Output the (x, y) coordinate of the center of the cell containing the given text.  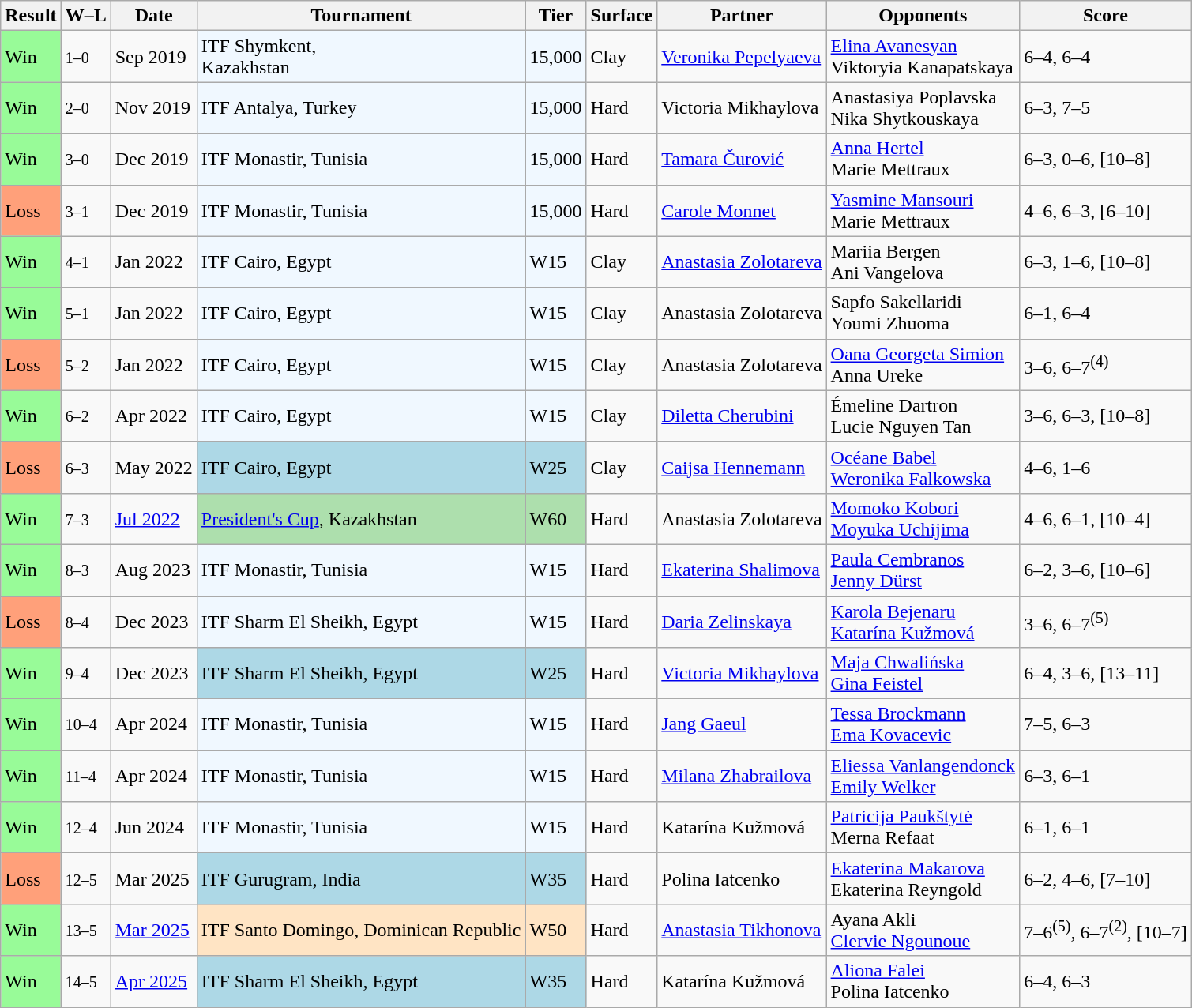
6–3, 6–1 (1106, 776)
Tier (556, 16)
3–6, 6–7(4) (1106, 365)
7–6(5), 6–7(2), [10–7] (1106, 931)
Daria Zelinskaya (742, 621)
Opponents (923, 16)
Score (1106, 16)
6–2, 4–6, [7–10] (1106, 878)
Jul 2022 (153, 518)
6–4, 6–4 (1106, 57)
Sapfo Sakellaridi Youmi Zhuoma (923, 313)
Aliona Falei Polina Iatcenko (923, 981)
11–4 (85, 776)
Paula Cembranos Jenny Dürst (923, 570)
Carole Monnet (742, 210)
Partner (742, 16)
Veronika Pepelyaeva (742, 57)
Anastasiya Poplavska Nika Shytkouskaya (923, 107)
6–1, 6–1 (1106, 828)
Patricija Paukštytė Merna Refaat (923, 828)
12–4 (85, 828)
Ekaterina Shalimova (742, 570)
Milana Zhabrailova (742, 776)
Tessa Brockmann Ema Kovacevic (923, 725)
Ekaterina Makarova Ekaterina Reyngold (923, 878)
14–5 (85, 981)
Aug 2023 (153, 570)
1–0 (85, 57)
Tamara Čurović (742, 160)
3–0 (85, 160)
Caijsa Hennemann (742, 468)
Oana Georgeta Simion Anna Ureke (923, 365)
Diletta Cherubini (742, 416)
W–L (85, 16)
7–3 (85, 518)
6–3, 1–6, [10–8] (1106, 262)
ITF Shymkent, Kazakhstan (361, 57)
Apr 2022 (153, 416)
6–1, 6–4 (1106, 313)
5–2 (85, 365)
Elina Avanesyan Viktoryia Kanapatskaya (923, 57)
4–1 (85, 262)
2–0 (85, 107)
Ayana Akli Clervie Ngounoue (923, 931)
ITF Santo Domingo, Dominican Republic (361, 931)
9–4 (85, 673)
Océane Babel Weronika Falkowska (923, 468)
May 2022 (153, 468)
Apr 2025 (153, 981)
3–6, 6–3, [10–8] (1106, 416)
Maja Chwalińska Gina Feistel (923, 673)
5–1 (85, 313)
Momoko Kobori Moyuka Uchijima (923, 518)
Result (31, 16)
6–2, 3–6, [10–6] (1106, 570)
Anastasia Tikhonova (742, 931)
6–4, 6–3 (1106, 981)
W60 (556, 518)
Yasmine Mansouri Marie Mettraux (923, 210)
Karola Bejenaru Katarína Kužmová (923, 621)
6–3 (85, 468)
Tournament (361, 16)
4–6, 1–6 (1106, 468)
Anna Hertel Marie Mettraux (923, 160)
3–1 (85, 210)
W50 (556, 931)
6–4, 3–6, [13–11] (1106, 673)
4–6, 6–1, [10–4] (1106, 518)
3–6, 6–7(5) (1106, 621)
Jang Gaeul (742, 725)
6–2 (85, 416)
7–5, 6–3 (1106, 725)
Mariia Bergen Ani Vangelova (923, 262)
4–6, 6–3, [6–10] (1106, 210)
ITF Gurugram, India (361, 878)
Surface (622, 16)
Émeline Dartron Lucie Nguyen Tan (923, 416)
Eliessa Vanlangendonck Emily Welker (923, 776)
Jun 2024 (153, 828)
12–5 (85, 878)
10–4 (85, 725)
Date (153, 16)
Sep 2019 (153, 57)
8–4 (85, 621)
8–3 (85, 570)
13–5 (85, 931)
6–3, 0–6, [10–8] (1106, 160)
ITF Antalya, Turkey (361, 107)
Polina Iatcenko (742, 878)
6–3, 7–5 (1106, 107)
President's Cup, Kazakhstan (361, 518)
Nov 2019 (153, 107)
